Return the (X, Y) coordinate for the center point of the cell that contains the specified text.  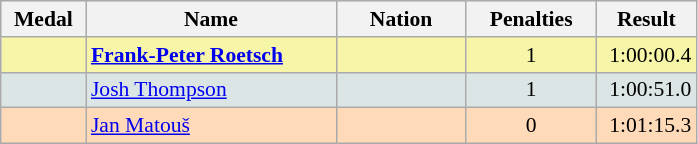
Frank-Peter Roetsch (211, 55)
Result (646, 19)
1:00:00.4 (646, 55)
Josh Thompson (211, 90)
Jan Matouš (211, 126)
Name (211, 19)
Penalties (531, 19)
Nation (401, 19)
1:00:51.0 (646, 90)
1:01:15.3 (646, 126)
0 (531, 126)
Medal (44, 19)
